Return the (X, Y) coordinate for the center point of the cell that contains the specified text.  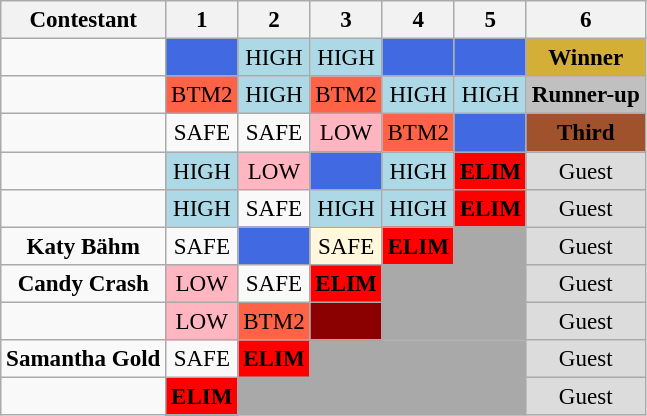
1 (202, 20)
Third (586, 133)
Katy Bähm (84, 246)
5 (490, 20)
Samantha Gold (84, 359)
3 (346, 20)
Candy Crash (84, 284)
Runner-up (586, 95)
Winner (586, 58)
Contestant (84, 20)
6 (586, 20)
4 (418, 20)
2 (274, 20)
